Search for the cell housing the specified text and yield its (x, y) center coordinate. 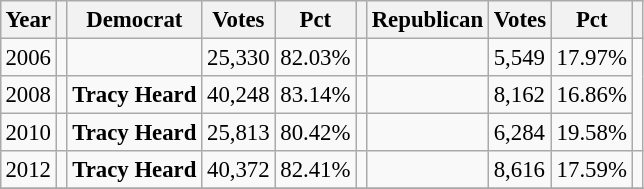
16.86% (592, 95)
8,162 (520, 95)
Year (28, 20)
Democrat (134, 20)
19.58% (592, 133)
6,284 (520, 133)
17.59% (592, 170)
8,616 (520, 170)
17.97% (592, 57)
83.14% (316, 95)
2010 (28, 133)
40,372 (238, 170)
5,549 (520, 57)
82.41% (316, 170)
2006 (28, 57)
2008 (28, 95)
40,248 (238, 95)
2012 (28, 170)
80.42% (316, 133)
82.03% (316, 57)
25,813 (238, 133)
Republican (427, 20)
25,330 (238, 57)
